Identify which cell holds the provided text, then report its [x, y] central coordinate. 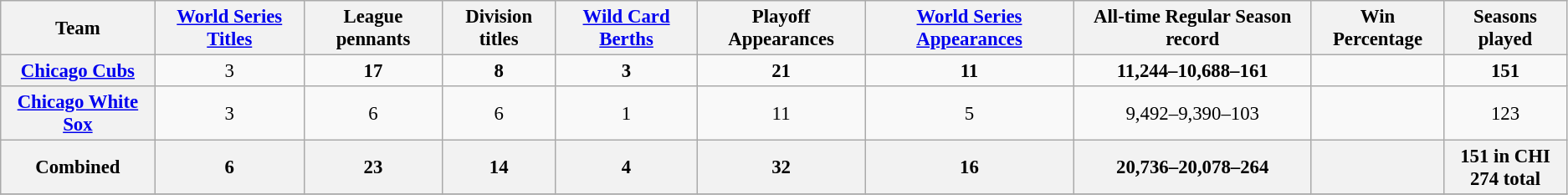
Seasons played [1506, 28]
4 [626, 167]
23 [373, 167]
World Series Appearances [969, 28]
Playoff Appearances [781, 28]
5 [969, 114]
Chicago Cubs [78, 71]
8 [499, 71]
Wild Card Berths [626, 28]
11,244–10,688–161 [1192, 71]
14 [499, 167]
16 [969, 167]
All-time Regular Season record [1192, 28]
World Series Titles [229, 28]
1 [626, 114]
League pennants [373, 28]
151 in CHI274 total [1506, 167]
32 [781, 167]
Team [78, 28]
20,736–20,078–264 [1192, 167]
9,492–9,390–103 [1192, 114]
123 [1506, 114]
Win Percentage [1377, 28]
Chicago White Sox [78, 114]
Combined [78, 167]
Division titles [499, 28]
21 [781, 71]
17 [373, 71]
151 [1506, 71]
